Determine the (X, Y) coordinate at the center of the cell enclosing the given text.  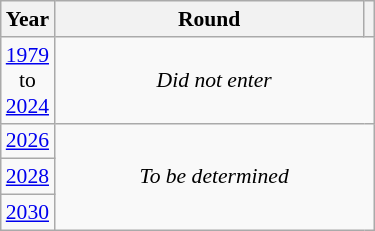
2028 (28, 177)
Did not enter (214, 80)
To be determined (214, 176)
Year (28, 19)
1979to2024 (28, 80)
Round (209, 19)
2026 (28, 141)
2030 (28, 213)
